Provide the (X, Y) coordinate of the cell's center where the given text is located.  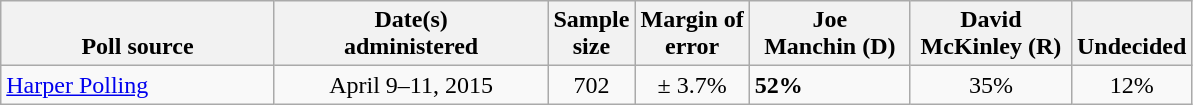
April 9–11, 2015 (411, 85)
Margin oferror (692, 34)
Undecided (1131, 34)
35% (990, 85)
DavidMcKinley (R) (990, 34)
± 3.7% (692, 85)
Poll source (138, 34)
Samplesize (592, 34)
702 (592, 85)
JoeManchin (D) (830, 34)
Date(s)administered (411, 34)
Harper Polling (138, 85)
52% (830, 85)
12% (1131, 85)
